Return the [x, y] coordinate for the center point of the cell that contains the specified text.  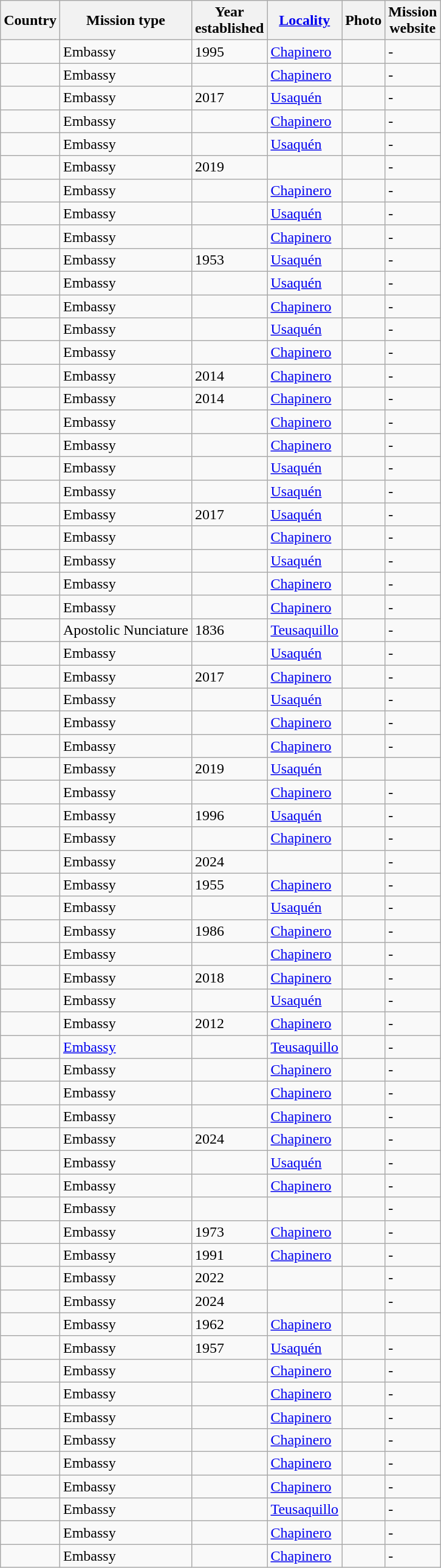
Country [30, 21]
1973 [229, 1232]
Apostolic Nunciature [125, 630]
2018 [229, 977]
1953 [229, 260]
Locality [305, 21]
1836 [229, 630]
Photo [363, 21]
1962 [229, 1324]
Missionwebsite [413, 21]
1986 [229, 931]
Yearestablished [229, 21]
Mission type [125, 21]
1995 [229, 52]
1996 [229, 815]
1955 [229, 885]
1957 [229, 1347]
1991 [229, 1255]
2012 [229, 1023]
2022 [229, 1278]
